Detect which cell encompasses the target text, then output its [x, y] center coordinate. 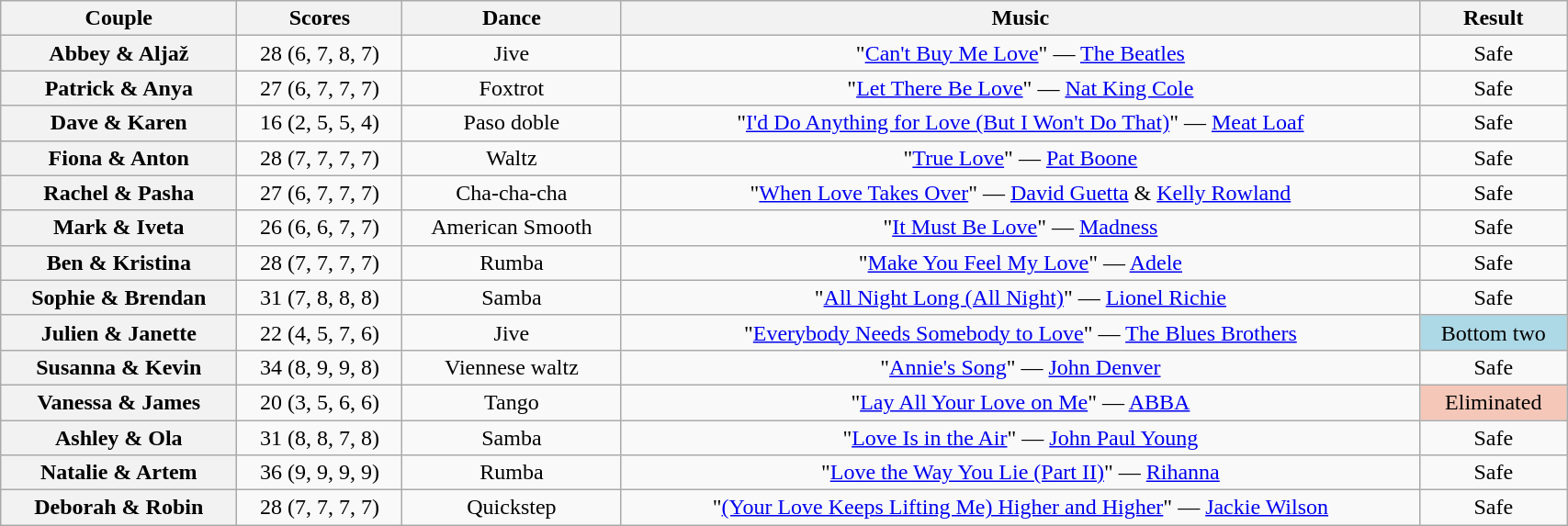
"(Your Love Keeps Lifting Me) Higher and Higher" — Jackie Wilson [1021, 508]
Foxtrot [512, 88]
"I'd Do Anything for Love (But I Won't Do That)" — Meat Loaf [1021, 123]
Susanna & Kevin [119, 367]
"Love Is in the Air" — John Paul Young [1021, 438]
Result [1494, 18]
"It Must Be Love" — Madness [1021, 228]
Patrick & Anya [119, 88]
Mark & Iveta [119, 228]
Ben & Kristina [119, 263]
Couple [119, 18]
Paso doble [512, 123]
Sophie & Brendan [119, 297]
"All Night Long (All Night)" — Lionel Richie [1021, 297]
Waltz [512, 158]
36 (9, 9, 9, 9) [320, 473]
31 (8, 8, 7, 8) [320, 438]
"Everybody Needs Somebody to Love" — The Blues Brothers [1021, 332]
Tango [512, 402]
"Love the Way You Lie (Part II)" — Rihanna [1021, 473]
Deborah & Robin [119, 508]
Fiona & Anton [119, 158]
Eliminated [1494, 402]
Viennese waltz [512, 367]
Dance [512, 18]
Natalie & Artem [119, 473]
Cha-cha-cha [512, 193]
Music [1021, 18]
Quickstep [512, 508]
31 (7, 8, 8, 8) [320, 297]
34 (8, 9, 9, 8) [320, 367]
Bottom two [1494, 332]
Julien & Janette [119, 332]
"Annie's Song" — John Denver [1021, 367]
American Smooth [512, 228]
"Lay All Your Love on Me" — ABBA [1021, 402]
"Make You Feel My Love" — Adele [1021, 263]
Dave & Karen [119, 123]
16 (2, 5, 5, 4) [320, 123]
"Let There Be Love" — Nat King Cole [1021, 88]
Scores [320, 18]
28 (6, 7, 8, 7) [320, 53]
20 (3, 5, 6, 6) [320, 402]
"Can't Buy Me Love" — The Beatles [1021, 53]
Vanessa & James [119, 402]
Rachel & Pasha [119, 193]
22 (4, 5, 7, 6) [320, 332]
Abbey & Aljaž [119, 53]
"True Love" — Pat Boone [1021, 158]
26 (6, 6, 7, 7) [320, 228]
Ashley & Ola [119, 438]
"When Love Takes Over" — David Guetta & Kelly Rowland [1021, 193]
